Scan for the cell matching the given text and deliver its (X, Y) coordinate at center. 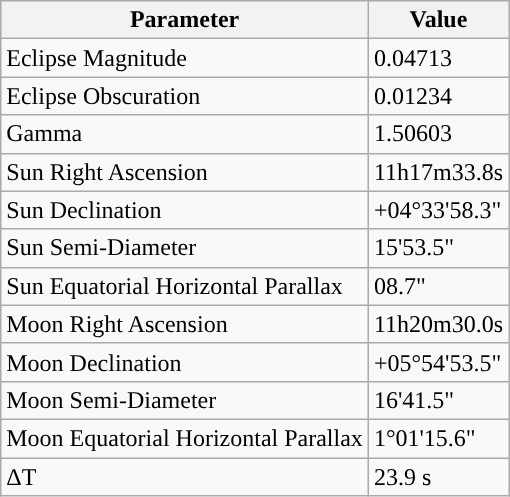
Moon Declination (185, 362)
1.50603 (438, 134)
Eclipse Magnitude (185, 58)
+05°54'53.5" (438, 362)
ΔT (185, 477)
1°01'15.6" (438, 438)
0.01234 (438, 96)
08.7" (438, 286)
Parameter (185, 20)
Sun Semi-Diameter (185, 248)
Eclipse Obscuration (185, 96)
Sun Declination (185, 210)
11h17m33.8s (438, 172)
Moon Right Ascension (185, 324)
11h20m30.0s (438, 324)
16'41.5" (438, 400)
Gamma (185, 134)
Value (438, 20)
0.04713 (438, 58)
Sun Right Ascension (185, 172)
Moon Semi-Diameter (185, 400)
23.9 s (438, 477)
+04°33'58.3" (438, 210)
Sun Equatorial Horizontal Parallax (185, 286)
15'53.5" (438, 248)
Moon Equatorial Horizontal Parallax (185, 438)
